Locate the cell with the specified text and output its [X, Y] center coordinate. 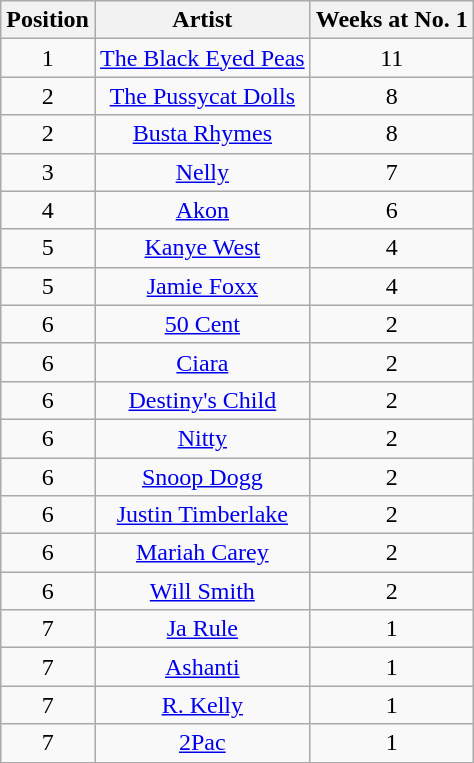
Kanye West [202, 248]
Nitty [202, 438]
Ashanti [202, 667]
2Pac [202, 743]
Will Smith [202, 591]
50 Cent [202, 324]
3 [48, 172]
Mariah Carey [202, 553]
Nelly [202, 172]
Snoop Dogg [202, 477]
11 [392, 58]
Akon [202, 210]
Justin Timberlake [202, 515]
R. Kelly [202, 705]
Jamie Foxx [202, 286]
Ciara [202, 362]
Ja Rule [202, 629]
Artist [202, 20]
Weeks at No. 1 [392, 20]
The Pussycat Dolls [202, 96]
Position [48, 20]
Busta Rhymes [202, 134]
Destiny's Child [202, 400]
The Black Eyed Peas [202, 58]
